Detect which cell encompasses the target text, then output its (x, y) center coordinate. 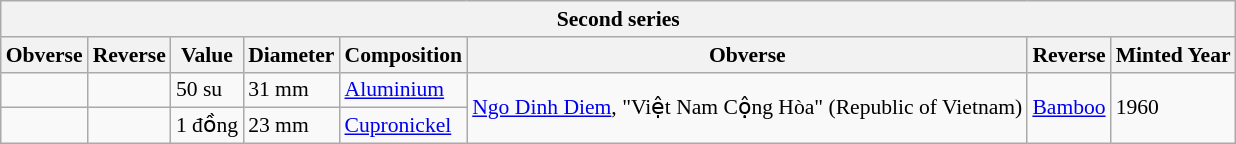
Cupronickel (403, 126)
Diameter (291, 55)
50 su (207, 90)
Minted Year (1174, 55)
Bamboo (1068, 108)
23 mm (291, 126)
Composition (403, 55)
Value (207, 55)
1960 (1174, 108)
1 đồng (207, 126)
Ngo Dinh Diem, "Việt Nam Cộng Hòa" (Republic of Vietnam) (747, 108)
Aluminium (403, 90)
Second series (618, 19)
31 mm (291, 90)
